Return [x, y] of the center of cell containing provided text 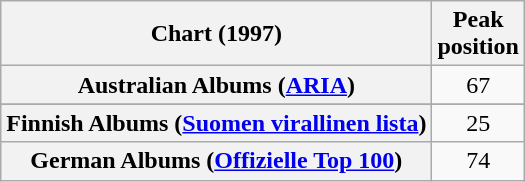
Chart (1997) [216, 34]
Australian Albums (ARIA) [216, 85]
25 [478, 123]
Peakposition [478, 34]
German Albums (Offizielle Top 100) [216, 161]
Finnish Albums (Suomen virallinen lista) [216, 123]
74 [478, 161]
67 [478, 85]
